Capture the cell that displays the provided text and extract its (X, Y) central coordinate. 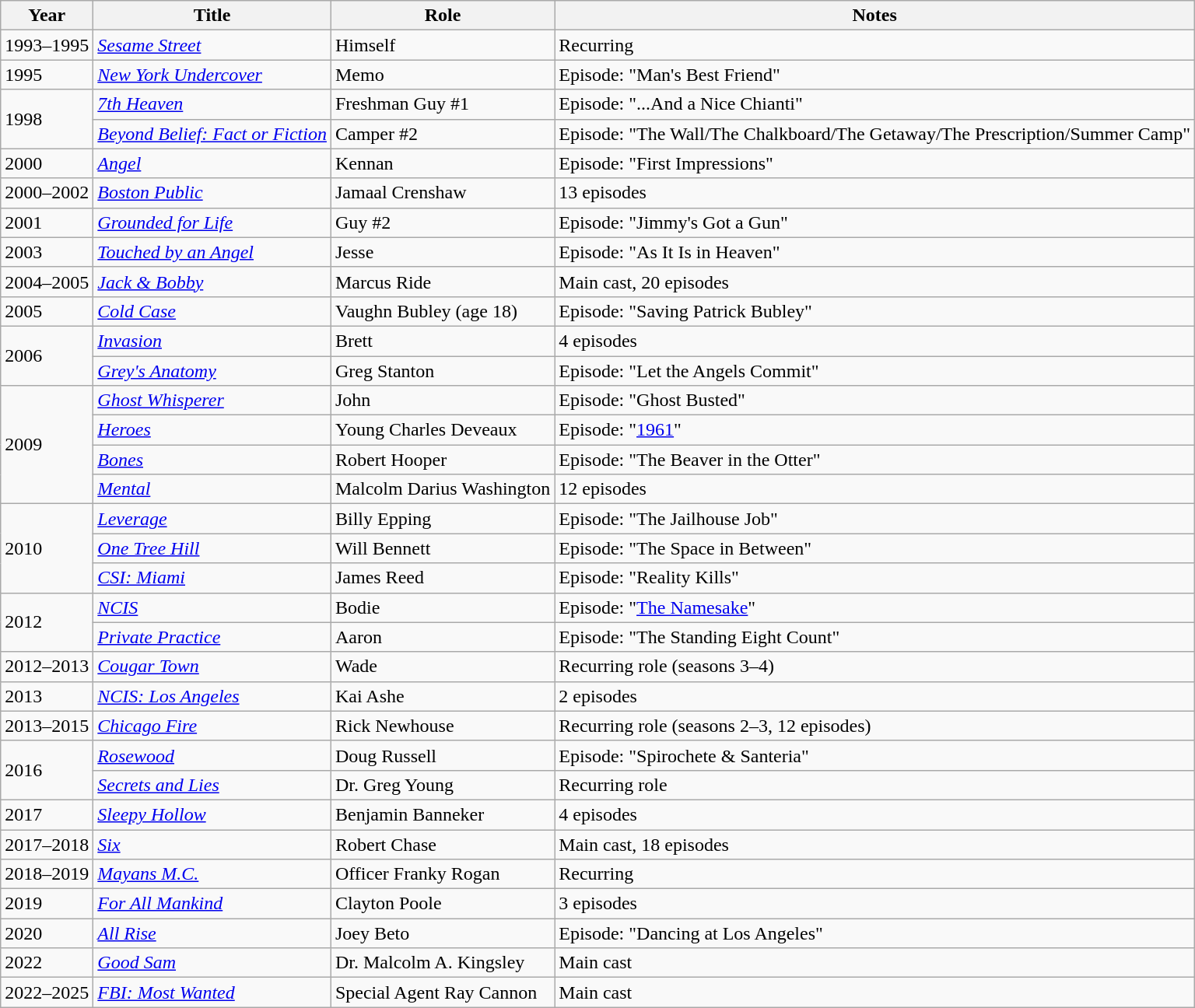
Angel (212, 163)
2013–2015 (47, 726)
Title (212, 16)
Wade (442, 667)
Episode: "1961" (874, 430)
3 episodes (874, 904)
NCIS (212, 607)
2006 (47, 355)
2018–2019 (47, 874)
2022 (47, 963)
Jesse (442, 252)
Episode: "Man's Best Friend" (874, 75)
Memo (442, 75)
All Rise (212, 933)
Good Sam (212, 963)
Doug Russell (442, 755)
Officer Franky Rogan (442, 874)
Main cast, 20 episodes (874, 282)
Guy #2 (442, 222)
2012 (47, 622)
Episode: "The Namesake" (874, 607)
Greg Stanton (442, 371)
Aaron (442, 637)
2012–2013 (47, 667)
13 episodes (874, 193)
CSI: Miami (212, 578)
Notes (874, 16)
Brett (442, 341)
Episode: "Let the Angels Commit" (874, 371)
Rick Newhouse (442, 726)
Bodie (442, 607)
Jamaal Crenshaw (442, 193)
Ghost Whisperer (212, 401)
Jack & Bobby (212, 282)
Invasion (212, 341)
Kai Ashe (442, 696)
Grey's Anatomy (212, 371)
John (442, 401)
Recurring role (seasons 2–3, 12 episodes) (874, 726)
Year (47, 16)
Episode: "Ghost Busted" (874, 401)
James Reed (442, 578)
2000 (47, 163)
Kennan (442, 163)
Mayans M.C. (212, 874)
Episode: "Saving Patrick Bubley" (874, 311)
Six (212, 844)
Dr. Malcolm A. Kingsley (442, 963)
Episode: "...And a Nice Chianti" (874, 104)
Mental (212, 489)
Cold Case (212, 311)
2005 (47, 311)
Beyond Belief: Fact or Fiction (212, 134)
Rosewood (212, 755)
Episode: "Dancing at Los Angeles" (874, 933)
Episode: "The Wall/The Chalkboard/The Getaway/The Prescription/Summer Camp" (874, 134)
Episode: "Reality Kills" (874, 578)
Touched by an Angel (212, 252)
2010 (47, 548)
New York Undercover (212, 75)
2000–2002 (47, 193)
2003 (47, 252)
2017 (47, 814)
Dr. Greg Young (442, 785)
Camper #2 (442, 134)
Grounded for Life (212, 222)
NCIS: Los Angeles (212, 696)
Young Charles Deveaux (442, 430)
Malcolm Darius Washington (442, 489)
Episode: "Jimmy's Got a Gun" (874, 222)
Main cast, 18 episodes (874, 844)
Bones (212, 460)
Private Practice (212, 637)
Marcus Ride (442, 282)
Role (442, 16)
2009 (47, 445)
Sleepy Hollow (212, 814)
Benjamin Banneker (442, 814)
Vaughn Bubley (age 18) (442, 311)
12 episodes (874, 489)
1995 (47, 75)
Recurring role (874, 785)
Sesame Street (212, 45)
Recurring role (seasons 3–4) (874, 667)
2001 (47, 222)
Freshman Guy #1 (442, 104)
2 episodes (874, 696)
Heroes (212, 430)
Episode: "The Space in Between" (874, 548)
2016 (47, 770)
Joey Beto (442, 933)
Robert Hooper (442, 460)
Boston Public (212, 193)
2020 (47, 933)
For All Mankind (212, 904)
Episode: "As It Is in Heaven" (874, 252)
Will Bennett (442, 548)
Robert Chase (442, 844)
Episode: "Spirochete & Santeria" (874, 755)
Billy Epping (442, 519)
Cougar Town (212, 667)
2022–2025 (47, 992)
Episode: "The Jailhouse Job" (874, 519)
Clayton Poole (442, 904)
Episode: "First Impressions" (874, 163)
2019 (47, 904)
FBI: Most Wanted (212, 992)
1998 (47, 119)
Special Agent Ray Cannon (442, 992)
2004–2005 (47, 282)
1993–1995 (47, 45)
One Tree Hill (212, 548)
Chicago Fire (212, 726)
2017–2018 (47, 844)
Secrets and Lies (212, 785)
Himself (442, 45)
7th Heaven (212, 104)
2013 (47, 696)
Leverage (212, 519)
Episode: "The Standing Eight Count" (874, 637)
Episode: "The Beaver in the Otter" (874, 460)
